Detect which cell encompasses the target text, then output its [X, Y] center coordinate. 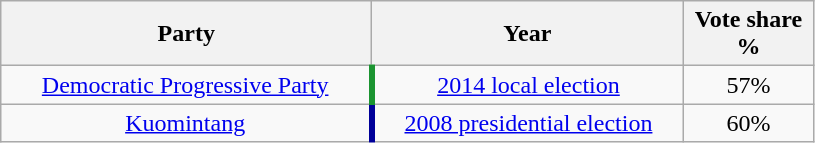
Party [186, 34]
Kuomintang [186, 123]
60% [748, 123]
2008 presidential election [528, 123]
Democratic Progressive Party [186, 85]
2014 local election [528, 85]
Year [528, 34]
57% [748, 85]
Vote share % [748, 34]
